Return (X, Y) of the center of cell containing provided text 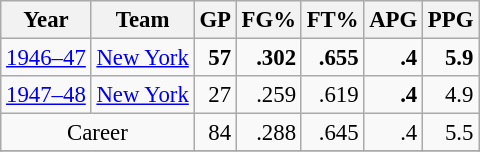
.619 (332, 95)
GP (215, 20)
27 (215, 95)
.655 (332, 58)
APG (394, 20)
1946–47 (46, 58)
FG% (268, 20)
57 (215, 58)
FT% (332, 20)
5.5 (451, 133)
Year (46, 20)
4.9 (451, 95)
.302 (268, 58)
Team (142, 20)
.259 (268, 95)
Career (98, 133)
.288 (268, 133)
1947–48 (46, 95)
.645 (332, 133)
PPG (451, 20)
84 (215, 133)
5.9 (451, 58)
